Find where the given text appears and provide that cell's center as (X, Y) coordinate. 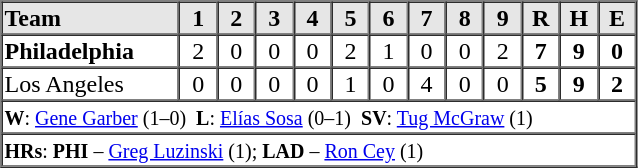
3 (274, 18)
H (579, 18)
Los Angeles (91, 84)
Team (91, 18)
R (541, 18)
6 (388, 18)
HRs: PHI – Greg Luzinski (1); LAD – Ron Cey (1) (319, 150)
8 (465, 18)
W: Gene Garber (1–0) L: Elías Sosa (0–1) SV: Tug McGraw (1) (319, 116)
E (617, 18)
Philadelphia (91, 50)
